From the cell containing the given text, extract its center point as [X, Y] coordinate. 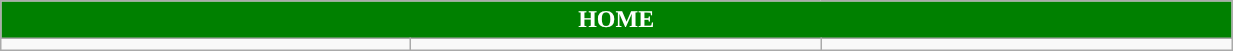
HOME [616, 20]
